For the text-containing cell, return its midpoint in [X, Y] coordinate format. 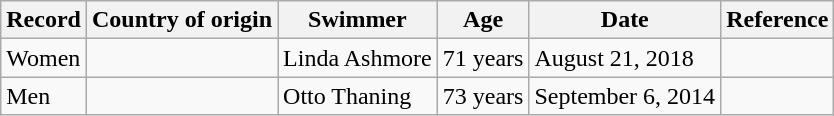
Men [44, 96]
Date [625, 20]
Women [44, 58]
Swimmer [358, 20]
August 21, 2018 [625, 58]
Record [44, 20]
September 6, 2014 [625, 96]
73 years [483, 96]
Country of origin [182, 20]
Reference [778, 20]
71 years [483, 58]
Otto Thaning [358, 96]
Age [483, 20]
Linda Ashmore [358, 58]
